Capture the cell that displays the provided text and extract its (x, y) central coordinate. 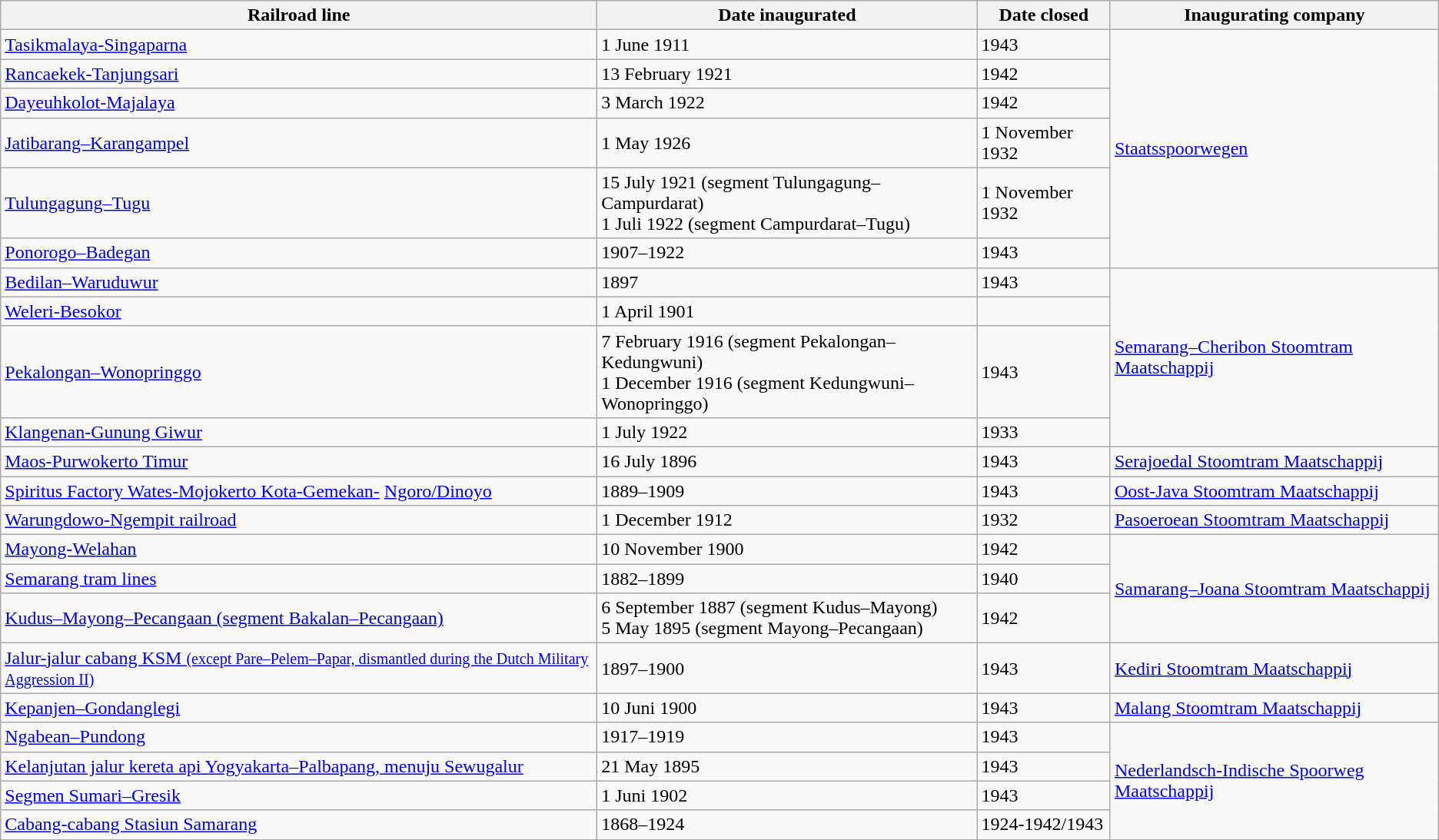
Date inaugurated (787, 15)
Kepanjen–Gondanglegi (299, 708)
15 July 1921 (segment Tulungagung–Campurdarat)1 Juli 1922 (segment Campurdarat–Tugu) (787, 203)
1 July 1922 (787, 432)
1940 (1044, 579)
Samarang–Joana Stoomtram Maatschappij (1274, 589)
Spiritus Factory Wates-Mojokerto Kota-Gemekan- Ngoro/Dinoyo (299, 491)
1897 (787, 282)
1932 (1044, 520)
Semarang tram lines (299, 579)
1917–1919 (787, 737)
Jalur-jalur cabang KSM (except Pare–Pelem–Papar, dismantled during the Dutch Military Aggression II) (299, 669)
Weleri-Besokor (299, 311)
Mayong-Welahan (299, 549)
1 April 1901 (787, 311)
Ponorogo–Badegan (299, 253)
Inaugurating company (1274, 15)
Klangenan-Gunung Giwur (299, 432)
1882–1899 (787, 579)
1 May 1926 (787, 143)
1933 (1044, 432)
21 May 1895 (787, 766)
Staatsspoorwegen (1274, 149)
Kediri Stoomtram Maatschappij (1274, 669)
1924-1942/1943 (1044, 825)
Oost-Java Stoomtram Maatschappij (1274, 491)
1907–1922 (787, 253)
10 November 1900 (787, 549)
Tasikmalaya-Singaparna (299, 45)
Dayeuhkolot-Majalaya (299, 103)
Kelanjutan jalur kereta api Yogyakarta–Palbapang, menuju Sewugalur (299, 766)
1868–1924 (787, 825)
1 Juni 1902 (787, 795)
Ngabean–Pundong (299, 737)
Railroad line (299, 15)
Kudus–Mayong–Pecangaan (segment Bakalan–Pecangaan) (299, 618)
Warungdowo-Ngempit railroad (299, 520)
3 March 1922 (787, 103)
1897–1900 (787, 669)
6 September 1887 (segment Kudus–Mayong)5 May 1895 (segment Mayong–Pecangaan) (787, 618)
1 December 1912 (787, 520)
Tulungagung–Tugu (299, 203)
Cabang-cabang Stasiun Samarang (299, 825)
Segmen Sumari–Gresik (299, 795)
Bedilan–Waruduwur (299, 282)
Rancaekek-Tanjungsari (299, 74)
13 February 1921 (787, 74)
10 Juni 1900 (787, 708)
Maos-Purwokerto Timur (299, 461)
Jatibarang–Karangampel (299, 143)
1 June 1911 (787, 45)
Malang Stoomtram Maatschappij (1274, 708)
Nederlandsch-Indische Spoorweg Maatschappij (1274, 781)
Serajoedal Stoomtram Maatschappij (1274, 461)
Pekalongan–Wonopringgo (299, 372)
Date closed (1044, 15)
1889–1909 (787, 491)
16 July 1896 (787, 461)
Semarang–Cheribon Stoomtram Maatschappij (1274, 357)
7 February 1916 (segment Pekalongan–Kedungwuni)1 December 1916 (segment Kedungwuni–Wonopringgo) (787, 372)
Pasoeroean Stoomtram Maatschappij (1274, 520)
